Provide the (X, Y) coordinate of the cell's center where the given text is located.  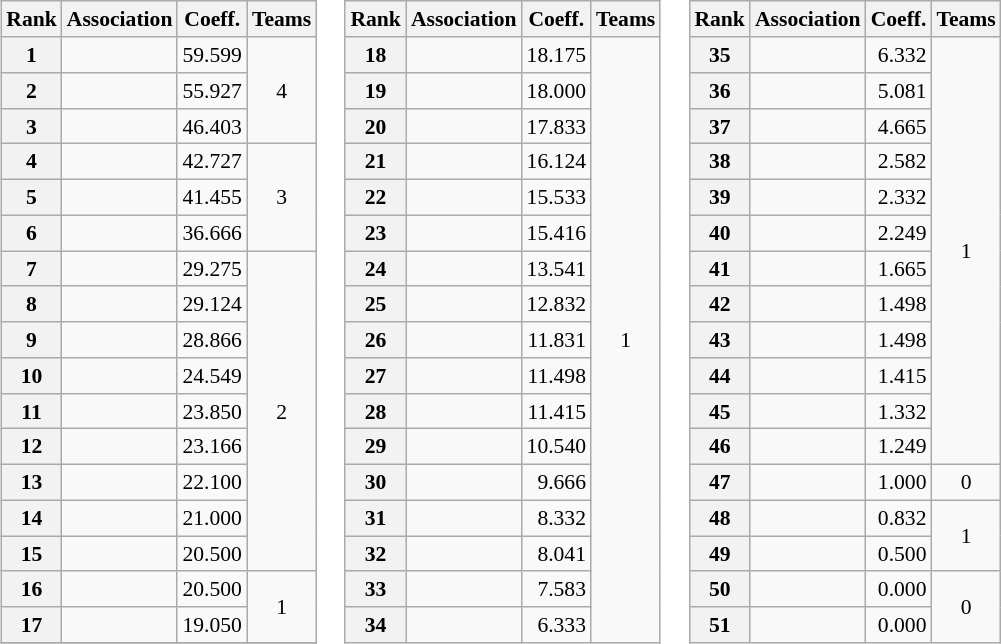
19.050 (212, 625)
10.540 (556, 447)
29.124 (212, 304)
15.533 (556, 197)
22.100 (212, 482)
26 (376, 340)
43 (720, 340)
23 (376, 233)
32 (376, 554)
18.000 (556, 91)
6.333 (556, 625)
27 (376, 376)
6 (32, 233)
15 (32, 554)
29.275 (212, 269)
17 (32, 625)
21 (376, 162)
1.332 (899, 411)
11 (32, 411)
11.415 (556, 411)
16.124 (556, 162)
2.582 (899, 162)
59.599 (212, 55)
16 (32, 589)
18 (376, 55)
5 (32, 197)
38 (720, 162)
13 (32, 482)
0.832 (899, 518)
51 (720, 625)
7.583 (556, 589)
23.850 (212, 411)
7 (32, 269)
6.332 (899, 55)
39 (720, 197)
36 (720, 91)
0.500 (899, 554)
1.249 (899, 447)
14 (32, 518)
36.666 (212, 233)
8.041 (556, 554)
48 (720, 518)
50 (720, 589)
1.415 (899, 376)
28.866 (212, 340)
35 (720, 55)
10 (32, 376)
1.000 (899, 482)
4.665 (899, 126)
9.666 (556, 482)
28 (376, 411)
20 (376, 126)
18.175 (556, 55)
22 (376, 197)
13.541 (556, 269)
31 (376, 518)
24.549 (212, 376)
49 (720, 554)
2.249 (899, 233)
21.000 (212, 518)
29 (376, 447)
17.833 (556, 126)
24 (376, 269)
34 (376, 625)
42 (720, 304)
11.498 (556, 376)
8 (32, 304)
44 (720, 376)
45 (720, 411)
5.081 (899, 91)
47 (720, 482)
33 (376, 589)
41.455 (212, 197)
12.832 (556, 304)
41 (720, 269)
55.927 (212, 91)
9 (32, 340)
15.416 (556, 233)
46.403 (212, 126)
8.332 (556, 518)
19 (376, 91)
46 (720, 447)
30 (376, 482)
2.332 (899, 197)
11.831 (556, 340)
23.166 (212, 447)
12 (32, 447)
42.727 (212, 162)
37 (720, 126)
40 (720, 233)
1.665 (899, 269)
25 (376, 304)
